From the cell containing the given text, extract its center point as (X, Y) coordinate. 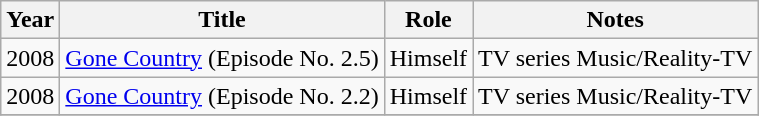
Gone Country (Episode No. 2.5) (222, 58)
Title (222, 20)
Year (30, 20)
Role (428, 20)
Gone Country (Episode No. 2.2) (222, 96)
Notes (616, 20)
